Locate the cell with the specified text and output its [X, Y] center coordinate. 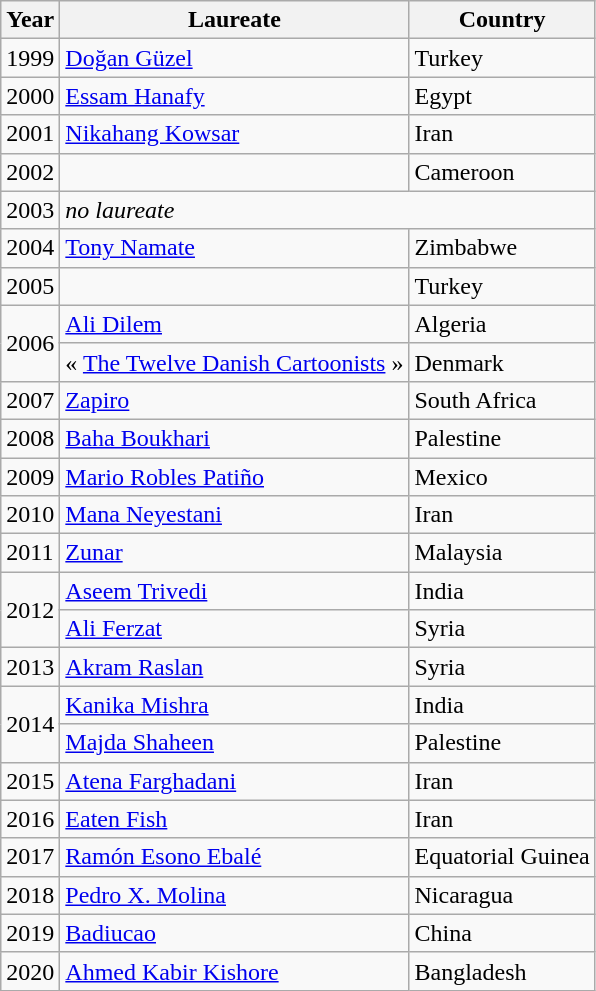
2018 [30, 895]
Ali Dilem [234, 324]
no laureate [328, 210]
2005 [30, 286]
2017 [30, 857]
Mario Robles Patiño [234, 477]
Laureate [234, 20]
Bangladesh [502, 971]
Year [30, 20]
Denmark [502, 362]
Zapiro [234, 400]
Mana Neyestani [234, 515]
2019 [30, 933]
2013 [30, 667]
Mexico [502, 477]
2006 [30, 343]
2009 [30, 477]
2000 [30, 96]
Kanika Mishra [234, 705]
2004 [30, 248]
2016 [30, 819]
Aseem Trivedi [234, 591]
Eaten Fish [234, 819]
2007 [30, 400]
Doğan Güzel [234, 58]
South Africa [502, 400]
Malaysia [502, 553]
Ali Ferzat [234, 629]
China [502, 933]
2001 [30, 134]
2003 [30, 210]
Cameroon [502, 172]
Egypt [502, 96]
Tony Namate [234, 248]
Nikahang Kowsar [234, 134]
Ramón Esono Ebalé [234, 857]
Equatorial Guinea [502, 857]
Country [502, 20]
Badiucao [234, 933]
2002 [30, 172]
2015 [30, 781]
Zunar [234, 553]
Nicaragua [502, 895]
Zimbabwe [502, 248]
Atena Farghadani [234, 781]
« The Twelve Danish Cartoonists » [234, 362]
Baha Boukhari [234, 438]
2010 [30, 515]
2014 [30, 724]
Pedro X. Molina [234, 895]
Majda Shaheen [234, 743]
2008 [30, 438]
2020 [30, 971]
Essam Hanafy [234, 96]
Akram Raslan [234, 667]
Algeria [502, 324]
2011 [30, 553]
Ahmed Kabir Kishore [234, 971]
1999 [30, 58]
2012 [30, 610]
